From the cell containing the given text, extract its center point as [X, Y] coordinate. 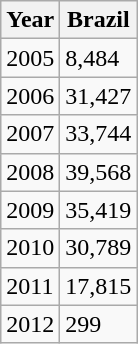
2006 [30, 96]
Year [30, 20]
Brazil [98, 20]
31,427 [98, 96]
2008 [30, 172]
17,815 [98, 286]
2009 [30, 210]
2012 [30, 324]
2011 [30, 286]
299 [98, 324]
30,789 [98, 248]
33,744 [98, 134]
8,484 [98, 58]
35,419 [98, 210]
2010 [30, 248]
2005 [30, 58]
39,568 [98, 172]
2007 [30, 134]
